Locate the cell with the specified text and output its [X, Y] center coordinate. 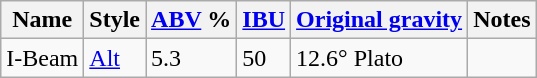
12.6° Plato [380, 58]
50 [264, 58]
IBU [264, 20]
I-Beam [42, 58]
ABV % [192, 20]
Original gravity [380, 20]
Name [42, 20]
5.3 [192, 58]
Notes [502, 20]
Alt [115, 58]
Style [115, 20]
